Capture the cell that displays the provided text and extract its [x, y] central coordinate. 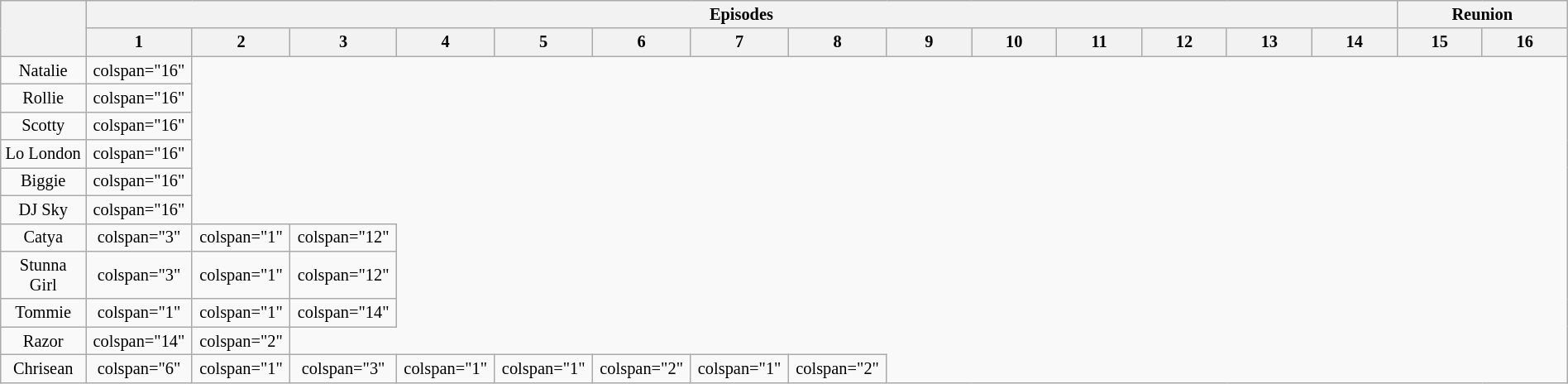
5 [543, 42]
6 [641, 42]
Chrisean [43, 368]
3 [344, 42]
colspan="6" [139, 368]
14 [1355, 42]
Rollie [43, 98]
15 [1439, 42]
Catya [43, 238]
9 [930, 42]
Episodes [742, 14]
12 [1184, 42]
Razor [43, 341]
Biggie [43, 181]
16 [1525, 42]
4 [445, 42]
Stunna Girl [43, 275]
DJ Sky [43, 209]
Tommie [43, 313]
8 [837, 42]
13 [1269, 42]
11 [1100, 42]
Natalie [43, 70]
Reunion [1482, 14]
7 [739, 42]
1 [139, 42]
Scotty [43, 126]
2 [241, 42]
10 [1014, 42]
Lo London [43, 154]
